Find where the given text appears and provide that cell's center as [X, Y] coordinate. 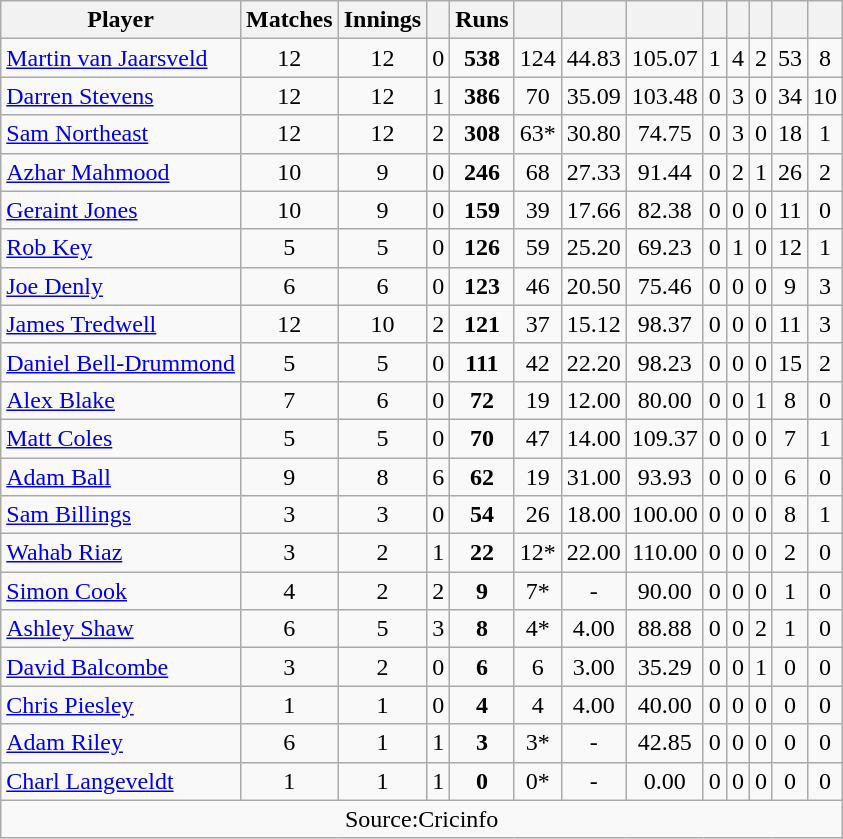
90.00 [664, 591]
Sam Billings [121, 515]
Geraint Jones [121, 210]
Ashley Shaw [121, 629]
Daniel Bell-Drummond [121, 362]
82.38 [664, 210]
Adam Ball [121, 477]
Player [121, 20]
Matches [289, 20]
Simon Cook [121, 591]
105.07 [664, 58]
15 [790, 362]
42 [538, 362]
12.00 [594, 400]
111 [482, 362]
98.37 [664, 324]
Rob Key [121, 248]
126 [482, 248]
34 [790, 96]
40.00 [664, 705]
37 [538, 324]
42.85 [664, 743]
15.12 [594, 324]
Martin van Jaarsveld [121, 58]
Chris Piesley [121, 705]
Alex Blake [121, 400]
159 [482, 210]
17.66 [594, 210]
123 [482, 286]
109.37 [664, 438]
35.29 [664, 667]
538 [482, 58]
18.00 [594, 515]
4* [538, 629]
124 [538, 58]
25.20 [594, 248]
74.75 [664, 134]
69.23 [664, 248]
308 [482, 134]
54 [482, 515]
Runs [482, 20]
62 [482, 477]
Matt Coles [121, 438]
53 [790, 58]
63* [538, 134]
David Balcombe [121, 667]
39 [538, 210]
35.09 [594, 96]
121 [482, 324]
Azhar Mahmood [121, 172]
27.33 [594, 172]
22.20 [594, 362]
Joe Denly [121, 286]
James Tredwell [121, 324]
14.00 [594, 438]
30.80 [594, 134]
100.00 [664, 515]
22 [482, 553]
22.00 [594, 553]
98.23 [664, 362]
0* [538, 781]
3.00 [594, 667]
47 [538, 438]
91.44 [664, 172]
Charl Langeveldt [121, 781]
Innings [382, 20]
Darren Stevens [121, 96]
Sam Northeast [121, 134]
Adam Riley [121, 743]
59 [538, 248]
31.00 [594, 477]
246 [482, 172]
3* [538, 743]
46 [538, 286]
Wahab Riaz [121, 553]
18 [790, 134]
80.00 [664, 400]
110.00 [664, 553]
93.93 [664, 477]
386 [482, 96]
Source:Cricinfo [422, 819]
68 [538, 172]
20.50 [594, 286]
7* [538, 591]
88.88 [664, 629]
103.48 [664, 96]
12* [538, 553]
44.83 [594, 58]
72 [482, 400]
75.46 [664, 286]
0.00 [664, 781]
